From the cell containing the given text, extract its center point as [X, Y] coordinate. 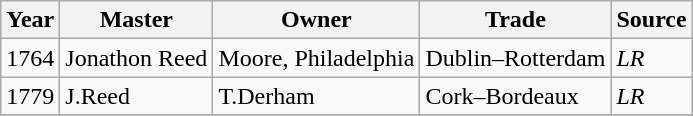
1764 [30, 58]
Owner [316, 20]
T.Derham [316, 96]
Cork–Bordeaux [516, 96]
Year [30, 20]
1779 [30, 96]
Trade [516, 20]
Source [652, 20]
Jonathon Reed [136, 58]
Master [136, 20]
J.Reed [136, 96]
Dublin–Rotterdam [516, 58]
Moore, Philadelphia [316, 58]
